Capture the cell that displays the provided text and extract its (X, Y) central coordinate. 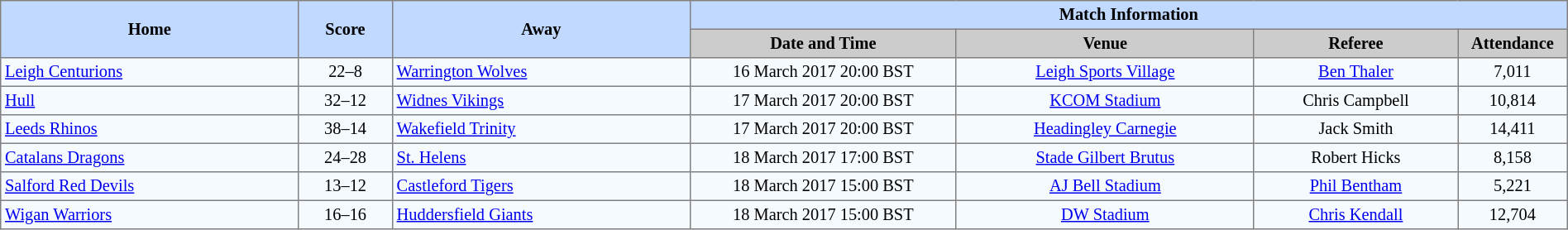
Headingley Carnegie (1105, 129)
Robert Hicks (1355, 157)
Widnes Vikings (541, 100)
Score (346, 30)
8,158 (1513, 157)
Chris Campbell (1355, 100)
Wigan Warriors (150, 214)
38–14 (346, 129)
Chris Kendall (1355, 214)
St. Helens (541, 157)
Hull (150, 100)
14,411 (1513, 129)
Match Information (1128, 15)
Phil Bentham (1355, 186)
Stade Gilbert Brutus (1105, 157)
32–12 (346, 100)
Date and Time (823, 43)
Wakefield Trinity (541, 129)
Referee (1355, 43)
16 March 2017 20:00 BST (823, 72)
7,011 (1513, 72)
Home (150, 30)
Venue (1105, 43)
5,221 (1513, 186)
Leigh Sports Village (1105, 72)
Warrington Wolves (541, 72)
KCOM Stadium (1105, 100)
AJ Bell Stadium (1105, 186)
18 March 2017 17:00 BST (823, 157)
Leeds Rhinos (150, 129)
16–16 (346, 214)
13–12 (346, 186)
10,814 (1513, 100)
24–28 (346, 157)
Catalans Dragons (150, 157)
Castleford Tigers (541, 186)
22–8 (346, 72)
Attendance (1513, 43)
Away (541, 30)
Leigh Centurions (150, 72)
Huddersfield Giants (541, 214)
Jack Smith (1355, 129)
12,704 (1513, 214)
DW Stadium (1105, 214)
Salford Red Devils (150, 186)
Ben Thaler (1355, 72)
